Output the (x, y) coordinate of the center of the cell containing the given text.  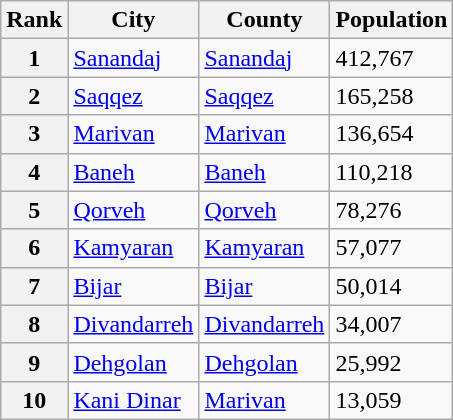
57,077 (392, 248)
34,007 (392, 324)
Kani Dinar (134, 400)
Rank (34, 20)
50,014 (392, 286)
5 (34, 210)
6 (34, 248)
Population (392, 20)
1 (34, 58)
412,767 (392, 58)
3 (34, 134)
City (134, 20)
13,059 (392, 400)
8 (34, 324)
136,654 (392, 134)
78,276 (392, 210)
County (264, 20)
25,992 (392, 362)
110,218 (392, 172)
7 (34, 286)
2 (34, 96)
9 (34, 362)
165,258 (392, 96)
10 (34, 400)
4 (34, 172)
